From the cell containing the given text, extract its center point as (x, y) coordinate. 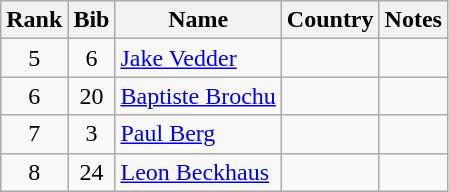
Rank (34, 20)
24 (92, 172)
Name (198, 20)
Baptiste Brochu (198, 96)
Paul Berg (198, 134)
Leon Beckhaus (198, 172)
8 (34, 172)
3 (92, 134)
Bib (92, 20)
20 (92, 96)
7 (34, 134)
Jake Vedder (198, 58)
5 (34, 58)
Notes (413, 20)
Country (330, 20)
